Return (X, Y) of the center of cell containing provided text 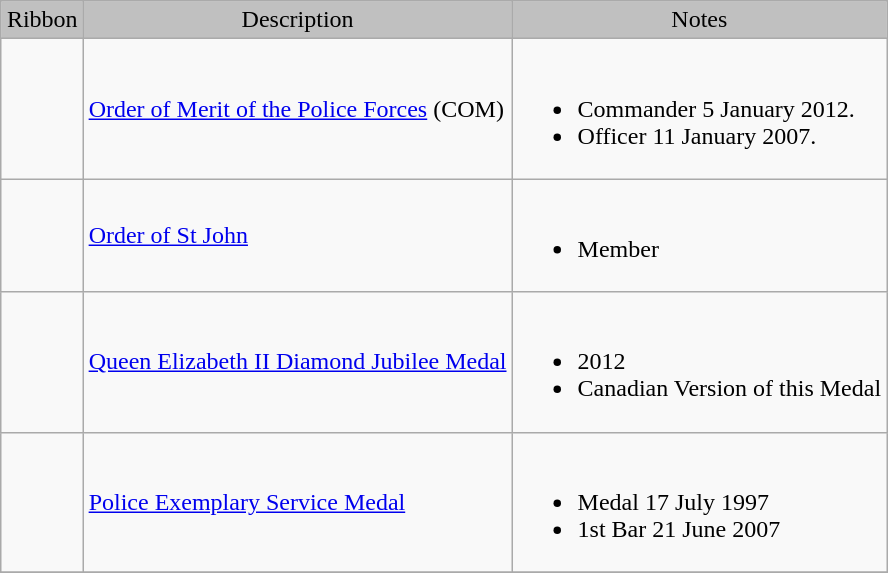
Description (298, 20)
2012Canadian Version of this Medal (700, 362)
Notes (700, 20)
Order of St John (298, 236)
Queen Elizabeth II Diamond Jubilee Medal (298, 362)
Police Exemplary Service Medal (298, 502)
Member (700, 236)
Ribbon (42, 20)
Medal 17 July 19971st Bar 21 June 2007 (700, 502)
Commander 5 January 2012.Officer 11 January 2007. (700, 109)
Order of Merit of the Police Forces (COM) (298, 109)
